Return [X, Y] of the center of cell containing provided text 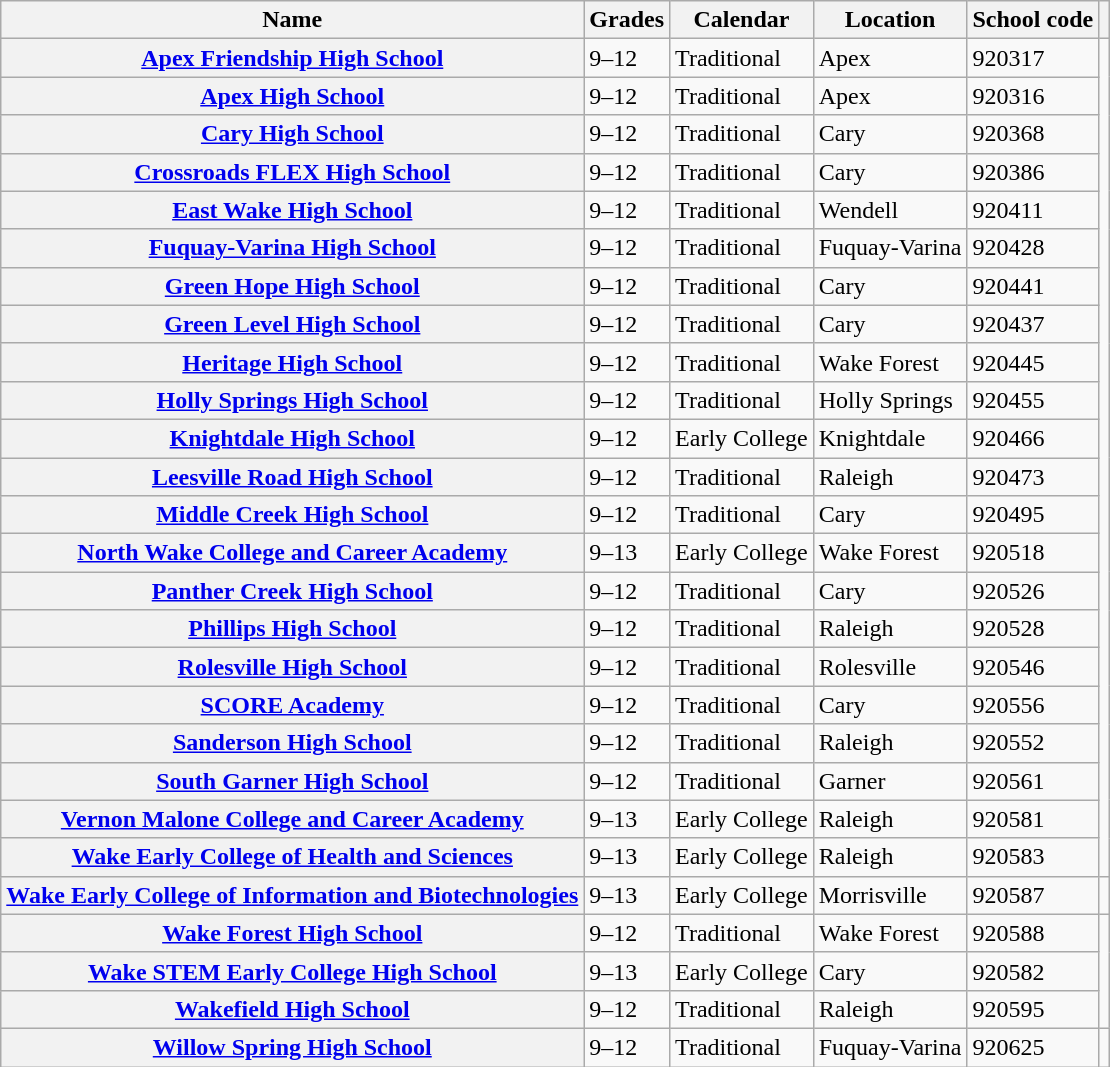
Wendell [890, 210]
920587 [1033, 895]
Wake Early College of Health and Sciences [292, 857]
Cary High School [292, 134]
920583 [1033, 857]
Holly Springs High School [292, 400]
920473 [1033, 477]
920526 [1033, 591]
920556 [1033, 705]
Fuquay-Varina High School [292, 248]
920445 [1033, 362]
Apex High School [292, 96]
Crossroads FLEX High School [292, 172]
920466 [1033, 438]
Wakefield High School [292, 1009]
920455 [1033, 400]
Wake STEM Early College High School [292, 971]
Wake Early College of Information and Biotechnologies [292, 895]
East Wake High School [292, 210]
Phillips High School [292, 629]
920316 [1033, 96]
Name [292, 20]
Garner [890, 781]
920528 [1033, 629]
Rolesville [890, 667]
920428 [1033, 248]
Willow Spring High School [292, 1047]
Heritage High School [292, 362]
Knightdale High School [292, 438]
920495 [1033, 515]
Middle Creek High School [292, 515]
Location [890, 20]
920561 [1033, 781]
Rolesville High School [292, 667]
Apex Friendship High School [292, 58]
920625 [1033, 1047]
920552 [1033, 743]
South Garner High School [292, 781]
Morrisville [890, 895]
920581 [1033, 819]
920437 [1033, 324]
School code [1033, 20]
920411 [1033, 210]
920518 [1033, 553]
Wake Forest High School [292, 933]
Green Level High School [292, 324]
Vernon Malone College and Career Academy [292, 819]
920595 [1033, 1009]
920441 [1033, 286]
Green Hope High School [292, 286]
920582 [1033, 971]
North Wake College and Career Academy [292, 553]
920588 [1033, 933]
920546 [1033, 667]
Grades [627, 20]
SCORE Academy [292, 705]
Panther Creek High School [292, 591]
920368 [1033, 134]
Leesville Road High School [292, 477]
Calendar [742, 20]
Sanderson High School [292, 743]
Holly Springs [890, 400]
920386 [1033, 172]
Knightdale [890, 438]
920317 [1033, 58]
